Return the [x, y] coordinate for the center point of the cell that contains the specified text.  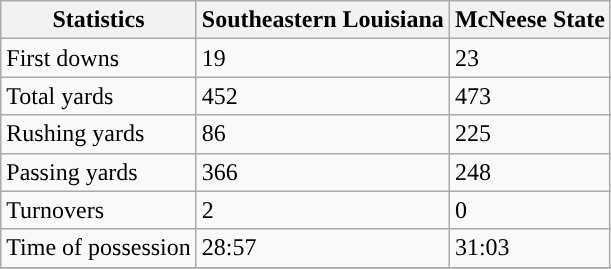
366 [322, 172]
0 [530, 210]
225 [530, 134]
McNeese State [530, 20]
Statistics [99, 20]
Turnovers [99, 210]
19 [322, 58]
473 [530, 96]
248 [530, 172]
Rushing yards [99, 134]
Southeastern Louisiana [322, 20]
2 [322, 210]
Passing yards [99, 172]
31:03 [530, 248]
Total yards [99, 96]
First downs [99, 58]
452 [322, 96]
Time of possession [99, 248]
86 [322, 134]
23 [530, 58]
28:57 [322, 248]
